Find where the given text appears and provide that cell's center as [X, Y] coordinate. 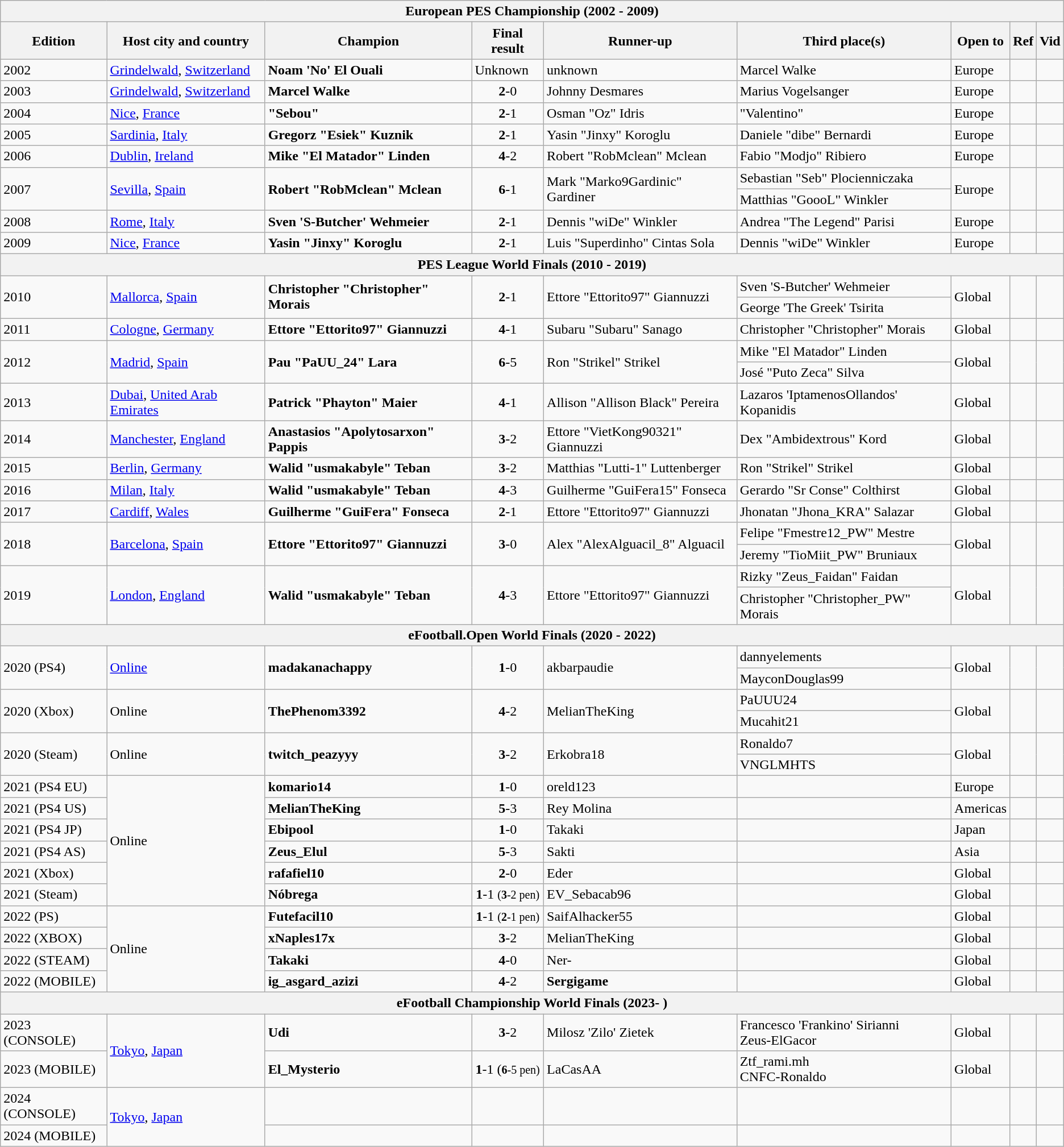
Sakti [641, 851]
"Valentino" [843, 113]
Host city and country [186, 41]
Futefacil10 [368, 916]
Rey Molina [641, 808]
Dubai, United Arab Emirates [186, 402]
EV_Sebacab96 [641, 895]
Rome, Italy [186, 221]
Gerardo "Sr Conse" Colthirst [843, 490]
Champion [368, 41]
Ebipool [368, 830]
2022 (PS) [53, 916]
Guilherme "GuiFera" Fonseca [368, 512]
Ronaldo7 [843, 743]
4-0 [508, 959]
European PES Championship (2002 - 2009) [532, 11]
SaifAlhacker55 [641, 916]
2008 [53, 221]
Pau "PaUU_24" Lara [368, 362]
rafafiel10 [368, 873]
VNGLMHTS [843, 765]
2017 [53, 512]
Ettore "VietKong90321" Giannuzzi [641, 439]
Mucahit21 [843, 722]
Johnny Desmares [641, 92]
PaUUU24 [843, 700]
komario14 [368, 787]
dannyelements [843, 656]
Gregorz "Esiek" Kuznik [368, 135]
2020 (Xbox) [53, 711]
2004 [53, 113]
unknown [641, 70]
2011 [53, 330]
2024 (MOBILE) [53, 1136]
2018 [53, 544]
Unknown [508, 70]
Final result [508, 41]
madakanachappy [368, 667]
3-0 [508, 544]
Noam 'No' El Ouali [368, 70]
Nóbrega [368, 895]
xNaples17x [368, 938]
twitch_peazyyy [368, 754]
El_Mysterio [368, 1070]
2020 (PS4) [53, 667]
Sebastian "Seb" Plocienniczaka [843, 178]
6-5 [508, 362]
2022 (STEAM) [53, 959]
ig_asgard_azizi [368, 981]
Berlin, Germany [186, 468]
Patrick "Phayton" Maier [368, 402]
Mallorca, Spain [186, 297]
Subaru "Subaru" Sanago [641, 330]
Madrid, Spain [186, 362]
"Sebou" [368, 113]
2021 (PS4 AS) [53, 851]
Manchester, England [186, 439]
2021 (Steam) [53, 895]
2006 [53, 156]
Milan, Italy [186, 490]
Sardinia, Italy [186, 135]
Cardiff, Wales [186, 512]
José "Puto Zeca" Silva [843, 373]
Francesco 'Frankino' Sirianni Zeus-ElGacor [843, 1032]
Allison "Allison Black" Pereira [641, 402]
Rizky "Zeus_Faidan" Faidan [843, 576]
Jeremy "TioMiit_PW" Bruniaux [843, 555]
Anastasios "Apolytosarxon" Pappis [368, 439]
ThePhenom3392 [368, 711]
Ztf_rami.mh CNFC-Ronaldo [843, 1070]
Alex "AlexAlguacil_8" Alguacil [641, 544]
Marius Vogelsanger [843, 92]
2014 [53, 439]
2019 [53, 595]
Guilherme "GuiFera15" Fonseca [641, 490]
Japan [981, 830]
Cologne, Germany [186, 330]
LaCasAA [641, 1070]
Open to [981, 41]
eFootball Championship World Finals (2023- ) [532, 1003]
2022 (XBOX) [53, 938]
Luis "Superdinho" Cintas Sola [641, 243]
Ref [1023, 41]
Runner-up [641, 41]
oreld123 [641, 787]
Eder [641, 873]
Erkobra18 [641, 754]
2009 [53, 243]
London, England [186, 595]
2002 [53, 70]
Milosz 'Zilo' Zietek [641, 1032]
1-1 (2-1 pen) [508, 916]
2007 [53, 189]
1-1 (3-2 pen) [508, 895]
1-1 (6-5 pen) [508, 1070]
2021 (PS4 JP) [53, 830]
2022 (MOBILE) [53, 981]
2024 (CONSOLE) [53, 1106]
6-1 [508, 189]
Andrea "The Legend" Parisi [843, 221]
Edition [53, 41]
2010 [53, 297]
Sevilla, Spain [186, 189]
2023 (CONSOLE) [53, 1032]
2015 [53, 468]
PES League World Finals (2010 - 2019) [532, 264]
2020 (Steam) [53, 754]
Ner- [641, 959]
George 'The Greek' Tsirita [843, 308]
Jhonatan "Jhona_KRA" Salazar [843, 512]
Felipe "Fmestre12_PW" Mestre [843, 533]
Udi [368, 1032]
Lazaros 'IptamenosOllandos' Kopanidis [843, 402]
eFootball.Open World Finals (2020 - 2022) [532, 635]
Christopher "Christopher_PW" Morais [843, 606]
Barcelona, Spain [186, 544]
Matthias "Lutti-1" Luttenberger [641, 468]
Sergigame [641, 981]
Vid [1050, 41]
2021 (Xbox) [53, 873]
2016 [53, 490]
Americas [981, 808]
2012 [53, 362]
Asia [981, 851]
Third place(s) [843, 41]
2013 [53, 402]
2005 [53, 135]
Matthias "GoooL" Winkler [843, 200]
Fabio "Modjo" Ribiero [843, 156]
Zeus_Elul [368, 851]
Daniele "dibe" Bernardi [843, 135]
2021 (PS4 US) [53, 808]
2021 (PS4 EU) [53, 787]
Mark "Marko9Gardinic" Gardiner [641, 189]
Dublin, Ireland [186, 156]
MayconDouglas99 [843, 678]
Osman "Oz" Idris [641, 113]
2023 (MOBILE) [53, 1070]
2003 [53, 92]
Dex "Ambidextrous" Kord [843, 439]
akbarpaudie [641, 667]
